For the text-containing cell, return its midpoint in [x, y] coordinate format. 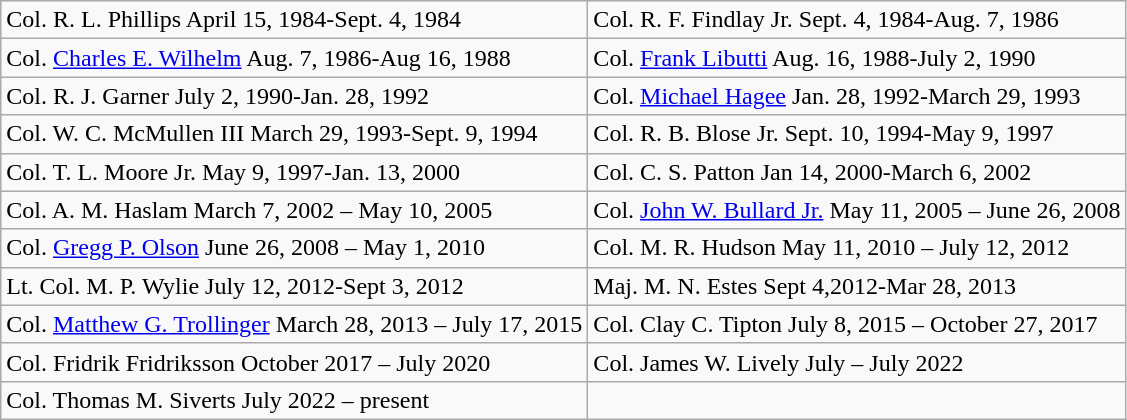
Col. R. B. Blose Jr. Sept. 10, 1994-May 9, 1997 [857, 134]
Col. Fridrik Fridriksson October 2017 – July 2020 [294, 362]
Col. Michael Hagee Jan. 28, 1992-March 29, 1993 [857, 96]
Col. Gregg P. Olson June 26, 2008 – May 1, 2010 [294, 248]
Col. R. L. Phillips April 15, 1984-Sept. 4, 1984 [294, 20]
Col. A. M. Haslam March 7, 2002 – May 10, 2005 [294, 210]
Col. C. S. Patton Jan 14, 2000-March 6, 2002 [857, 172]
Col. Charles E. Wilhelm Aug. 7, 1986-Aug 16, 1988 [294, 58]
Col. R. J. Garner July 2, 1990-Jan. 28, 1992 [294, 96]
Col. John W. Bullard Jr. May 11, 2005 – June 26, 2008 [857, 210]
Col. James W. Lively July – July 2022 [857, 362]
Lt. Col. M. P. Wylie July 12, 2012-Sept 3, 2012 [294, 286]
Col. T. L. Moore Jr. May 9, 1997-Jan. 13, 2000 [294, 172]
Col. R. F. Findlay Jr. Sept. 4, 1984-Aug. 7, 1986 [857, 20]
Maj. M. N. Estes Sept 4,2012-Mar 28, 2013 [857, 286]
Col. Frank Libutti Aug. 16, 1988-July 2, 1990 [857, 58]
Col. M. R. Hudson May 11, 2010 – July 12, 2012 [857, 248]
Col. Thomas M. Siverts July 2022 – present [294, 400]
Col. Matthew G. Trollinger March 28, 2013 – July 17, 2015 [294, 324]
Col. Clay C. Tipton July 8, 2015 – October 27, 2017 [857, 324]
Col. W. C. McMullen III March 29, 1993-Sept. 9, 1994 [294, 134]
